Extract the (x, y) coordinate from the center of the cell holding the provided text.  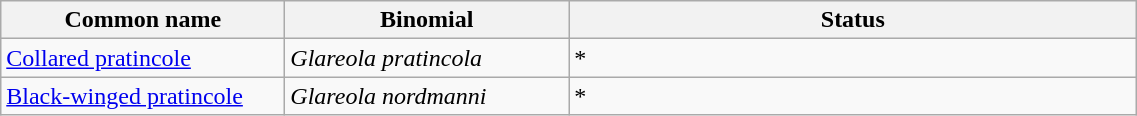
Black-winged pratincole (143, 96)
Binomial (427, 20)
Glareola nordmanni (427, 96)
Collared pratincole (143, 58)
Glareola pratincola (427, 58)
Common name (143, 20)
Status (853, 20)
